Determine the [X, Y] coordinate at the center of the cell enclosing the given text.  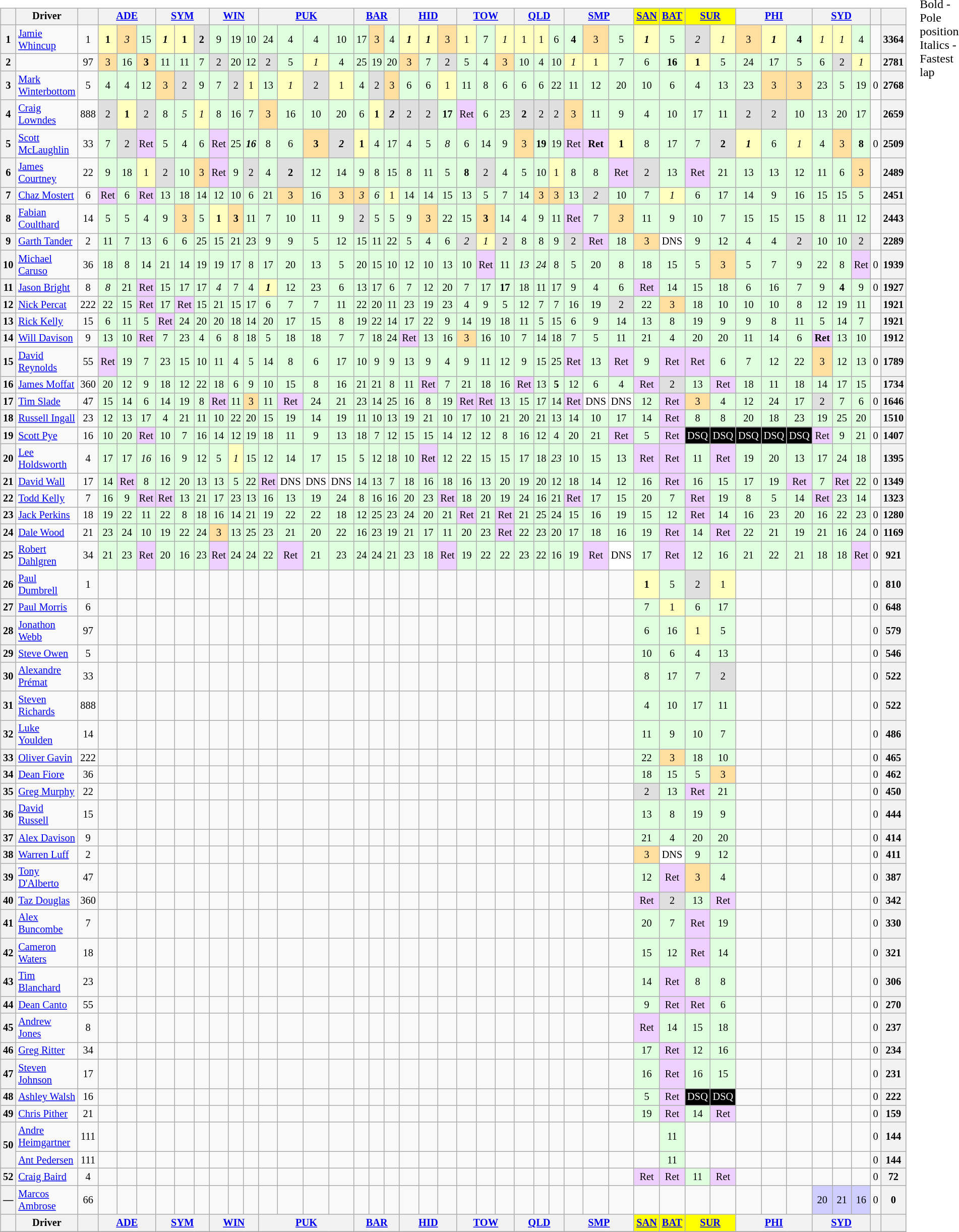
1789 [893, 361]
270 [893, 1005]
Steven Johnson [46, 1074]
42 [8, 953]
444 [893, 815]
32 [8, 735]
28 [8, 631]
Jonathon Webb [46, 631]
Greg Murphy [46, 792]
237 [893, 1028]
Oliver Gavin [46, 758]
44 [8, 1005]
Robert Dahlgren [46, 556]
50 [8, 1145]
Greg Ritter [46, 1051]
72 [893, 1177]
Andre Heimgartner [46, 1137]
1912 [893, 339]
465 [893, 758]
1646 [893, 402]
Andrew Jones [46, 1028]
387 [893, 878]
462 [893, 775]
1169 [893, 532]
1323 [893, 499]
37 [8, 838]
31 [8, 706]
— [8, 1200]
Rick Kelly [46, 322]
579 [893, 631]
Michael Caruso [46, 265]
Steven Richards [46, 706]
40 [8, 901]
321 [893, 953]
414 [893, 838]
Nick Percat [46, 305]
Chris Pither [46, 1114]
921 [893, 556]
49 [8, 1114]
Fabian Coulthard [46, 219]
35 [8, 792]
David Wall [46, 481]
2443 [893, 219]
Craig Lowndes [46, 114]
Ant Pedersen [46, 1160]
Ashley Walsh [46, 1097]
450 [893, 792]
Craig Baird [46, 1177]
Alex Davison [46, 838]
342 [893, 901]
66 [88, 1200]
1280 [893, 516]
Paul Dumbrell [46, 585]
2489 [893, 173]
Tony D'Alberto [46, 878]
38 [8, 855]
Steve Owen [46, 654]
2781 [893, 63]
330 [893, 924]
Cameron Waters [46, 953]
Scott Pye [46, 436]
Todd Kelly [46, 499]
Will Davison [46, 339]
43 [8, 982]
Luke Youlden [46, 735]
486 [893, 735]
David Russell [46, 815]
Scott McLaughlin [46, 144]
Garth Tander [46, 242]
1510 [893, 418]
Dean Canto [46, 1005]
Taz Douglas [46, 901]
159 [893, 1114]
2451 [893, 196]
411 [893, 855]
Jason Bright [46, 288]
Dale Wood [46, 532]
648 [893, 607]
Paul Morris [46, 607]
Warren Luff [46, 855]
Marcos Ambrose [46, 1200]
2659 [893, 114]
46 [8, 1051]
James Moffat [46, 385]
1927 [893, 288]
Tim Blanchard [46, 982]
30 [8, 676]
David Reynolds [46, 361]
27 [8, 607]
810 [893, 585]
Tim Slade [46, 402]
Alex Buncombe [46, 924]
1395 [893, 459]
2768 [893, 86]
546 [893, 654]
Jack Perkins [46, 516]
James Courtney [46, 173]
Alexandre Prémat [46, 676]
Russell Ingall [46, 418]
29 [8, 654]
Chaz Mostert [46, 196]
1349 [893, 481]
2289 [893, 242]
234 [893, 1051]
Lee Holdsworth [46, 459]
Mark Winterbottom [46, 86]
1407 [893, 436]
26 [8, 585]
1939 [893, 265]
52 [8, 1177]
48 [8, 1097]
Jamie Whincup [46, 39]
41 [8, 924]
Dean Fiore [46, 775]
2509 [893, 144]
1734 [893, 385]
45 [8, 1028]
39 [8, 878]
306 [893, 982]
3364 [893, 39]
231 [893, 1074]
